Determine the [x, y] coordinate at the center of the cell enclosing the given text.  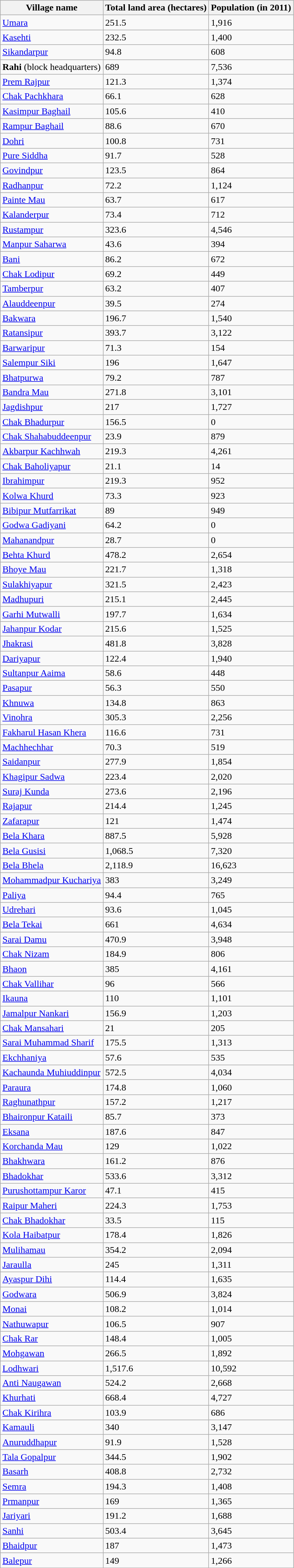
Vinohra [52, 718]
184.9 [156, 954]
4,727 [251, 1398]
70.3 [156, 747]
Pure Siddha [52, 155]
1,400 [251, 37]
214.4 [156, 806]
2,256 [251, 718]
251.5 [156, 23]
154 [251, 348]
105.6 [156, 111]
Prmanpur [52, 1501]
121 [156, 821]
449 [251, 274]
Chak Lodipur [52, 274]
2,118.9 [156, 865]
689 [156, 67]
94.4 [156, 895]
Chak Mansahari [52, 1028]
1,005 [251, 1338]
661 [156, 925]
879 [251, 437]
3,312 [251, 1176]
2,196 [251, 791]
63.7 [156, 200]
Lodhwari [52, 1368]
1,311 [251, 1265]
1,313 [251, 1043]
Chak Baholiyapur [52, 466]
Jaraulla [52, 1265]
156.5 [156, 422]
Manpur Saharwa [52, 244]
Barwaripur [52, 348]
Godwa Gadiyani [52, 525]
344.5 [156, 1457]
Painte Mau [52, 200]
73.4 [156, 215]
121.3 [156, 82]
Kamauli [52, 1427]
Madhupuri [52, 599]
340 [156, 1427]
47.1 [156, 1191]
3,948 [251, 939]
Sikandarpur [52, 52]
274 [251, 303]
Zafarapur [52, 821]
187.6 [156, 1132]
1,318 [251, 570]
1,408 [251, 1486]
1,902 [251, 1457]
Monai [52, 1309]
1,826 [251, 1235]
415 [251, 1191]
28.7 [156, 540]
Govindpur [52, 170]
129 [156, 1146]
64.2 [156, 525]
566 [251, 984]
Prem Rajpur [52, 82]
Bhakhwara [52, 1161]
Chak Bhadokhar [52, 1220]
93.6 [156, 910]
1,634 [251, 614]
85.7 [156, 1117]
305.3 [156, 718]
1,101 [251, 998]
2,423 [251, 584]
Fakharul Hasan Khera [52, 732]
1,203 [251, 1013]
2,668 [251, 1383]
Kachaunda Muhiuddinpur [52, 1072]
408.8 [156, 1472]
Jagdishpur [52, 407]
Semra [52, 1486]
100.8 [156, 141]
Bhadokhar [52, 1176]
Anti Naugawan [52, 1383]
174.8 [156, 1087]
Bhaironpur Kataili [52, 1117]
Rahi (block headquarters) [52, 67]
Rustampur [52, 230]
4,261 [251, 451]
1,060 [251, 1087]
5,928 [251, 836]
175.5 [156, 1043]
69.2 [156, 274]
Akbarpur Kachhwah [52, 451]
169 [156, 1501]
478.2 [156, 555]
1,473 [251, 1545]
Ratansipur [52, 333]
1,727 [251, 407]
1,474 [251, 821]
Khagipur Sadwa [52, 777]
1,217 [251, 1102]
Bhaon [52, 969]
481.8 [156, 643]
1,525 [251, 629]
407 [251, 289]
Chak Vallihar [52, 984]
1,014 [251, 1309]
63.2 [156, 289]
410 [251, 111]
33.5 [156, 1220]
Chak Nizam [52, 954]
949 [251, 510]
Ikauna [52, 998]
Saidanpur [52, 762]
21.1 [156, 466]
Rampur Baghail [52, 126]
887.5 [156, 836]
Kasimpur Baghail [52, 111]
43.6 [156, 244]
187 [156, 1545]
21 [156, 1028]
394 [251, 244]
1,245 [251, 806]
122.4 [156, 659]
Bandra Mau [52, 392]
506.9 [156, 1294]
Chak Shahabuddeenpur [52, 437]
1,540 [251, 318]
1,916 [251, 23]
668.4 [156, 1398]
2,654 [251, 555]
57.6 [156, 1058]
Purushottampur Karor [52, 1191]
123.5 [156, 170]
16,623 [251, 865]
Anuruddhapur [52, 1442]
765 [251, 895]
66.1 [156, 96]
23.9 [156, 437]
Mohgawan [52, 1353]
149 [156, 1560]
1,688 [251, 1516]
Bhoye Mau [52, 570]
863 [251, 703]
923 [251, 496]
617 [251, 200]
1,528 [251, 1442]
1,753 [251, 1206]
Alauddeenpur [52, 303]
148.4 [156, 1338]
Eksana [52, 1132]
266.5 [156, 1353]
Mohammadpur Kuchariya [52, 880]
Raghunathpur [52, 1102]
Pasapur [52, 688]
205 [251, 1028]
712 [251, 215]
806 [251, 954]
1,022 [251, 1146]
Jhakrasi [52, 643]
3,147 [251, 1427]
4,161 [251, 969]
1,365 [251, 1501]
1,647 [251, 362]
Ekchhaniya [52, 1058]
Khurhati [52, 1398]
103.9 [156, 1413]
Tamberpur [52, 289]
Paliya [52, 895]
196.7 [156, 318]
4,546 [251, 230]
847 [251, 1132]
3,122 [251, 333]
110 [156, 998]
194.3 [156, 1486]
Korchanda Mau [52, 1146]
7,320 [251, 850]
Kalanderpur [52, 215]
94.8 [156, 52]
Bibipur Mutfarrikat [52, 510]
Village name [52, 8]
Dariyapur [52, 659]
Nathuwapur [52, 1324]
232.5 [156, 37]
Sarai Muhammad Sharif [52, 1043]
Bela Khara [52, 836]
39.5 [156, 303]
3,101 [251, 392]
Sultanpur Aaima [52, 673]
Khnuwa [52, 703]
Radhanpur [52, 185]
Sarai Damu [52, 939]
7,536 [251, 67]
Dohri [52, 141]
Jariyari [52, 1516]
952 [251, 481]
10,592 [251, 1368]
277.9 [156, 762]
876 [251, 1161]
156.9 [156, 1013]
321.5 [156, 584]
550 [251, 688]
14 [251, 466]
Total land area (hectares) [156, 8]
1,517.6 [156, 1368]
Machhechhar [52, 747]
Basarh [52, 1472]
503.4 [156, 1531]
Salempur Siki [52, 362]
215.1 [156, 599]
1,635 [251, 1279]
91.7 [156, 155]
Bela Gusisi [52, 850]
79.2 [156, 377]
2,094 [251, 1250]
4,034 [251, 1072]
Suraj Kunda [52, 791]
108.2 [156, 1309]
393.7 [156, 333]
373 [251, 1117]
191.2 [156, 1516]
Jahanpur Kodar [52, 629]
1,124 [251, 185]
Behta Khurd [52, 555]
Bakwara [52, 318]
178.4 [156, 1235]
Paraura [52, 1087]
524.2 [156, 1383]
Godwara [52, 1294]
Mahanandpur [52, 540]
Rajapur [52, 806]
106.5 [156, 1324]
Bhatpurwa [52, 377]
Population (in 2011) [251, 8]
528 [251, 155]
2,732 [251, 1472]
2,445 [251, 599]
157.2 [156, 1102]
1,374 [251, 82]
56.3 [156, 688]
Jamalpur Nankari [52, 1013]
3,645 [251, 1531]
223.4 [156, 777]
Ibrahimpur [52, 481]
470.9 [156, 939]
385 [156, 969]
196 [156, 362]
383 [156, 880]
3,249 [251, 880]
71.3 [156, 348]
Chak Kirihra [52, 1413]
1,045 [251, 910]
4,634 [251, 925]
273.6 [156, 791]
Ayaspur Dihi [52, 1279]
Bela Bhela [52, 865]
161.2 [156, 1161]
91.9 [156, 1442]
864 [251, 170]
224.3 [156, 1206]
1,266 [251, 1560]
114.4 [156, 1279]
Sanhi [52, 1531]
Umara [52, 23]
Garhi Mutwalli [52, 614]
448 [251, 673]
Raipur Maheri [52, 1206]
535 [251, 1058]
354.2 [156, 1250]
221.7 [156, 570]
73.3 [156, 496]
1,854 [251, 762]
115 [251, 1220]
Chak Pachkhara [52, 96]
519 [251, 747]
608 [251, 52]
2,020 [251, 777]
134.8 [156, 703]
Tala Gopalpur [52, 1457]
572.5 [156, 1072]
88.6 [156, 126]
86.2 [156, 259]
Mulihamau [52, 1250]
Udrehari [52, 910]
628 [251, 96]
1,940 [251, 659]
Bela Tekai [52, 925]
Chak Rar [52, 1338]
72.2 [156, 185]
787 [251, 377]
670 [251, 126]
323.6 [156, 230]
58.6 [156, 673]
3,824 [251, 1294]
3,828 [251, 643]
Sulakhiyapur [52, 584]
672 [251, 259]
533.6 [156, 1176]
Kolwa Khurd [52, 496]
96 [156, 984]
Kasehti [52, 37]
Chak Bhadurpur [52, 422]
1,892 [251, 1353]
245 [156, 1265]
Balepur [52, 1560]
116.6 [156, 732]
907 [251, 1324]
271.8 [156, 392]
1,068.5 [156, 850]
686 [251, 1413]
Bani [52, 259]
Bhaidpur [52, 1545]
197.7 [156, 614]
Kola Haibatpur [52, 1235]
215.6 [156, 629]
89 [156, 510]
217 [156, 407]
